Locate the cell with the specified text and output its [x, y] center coordinate. 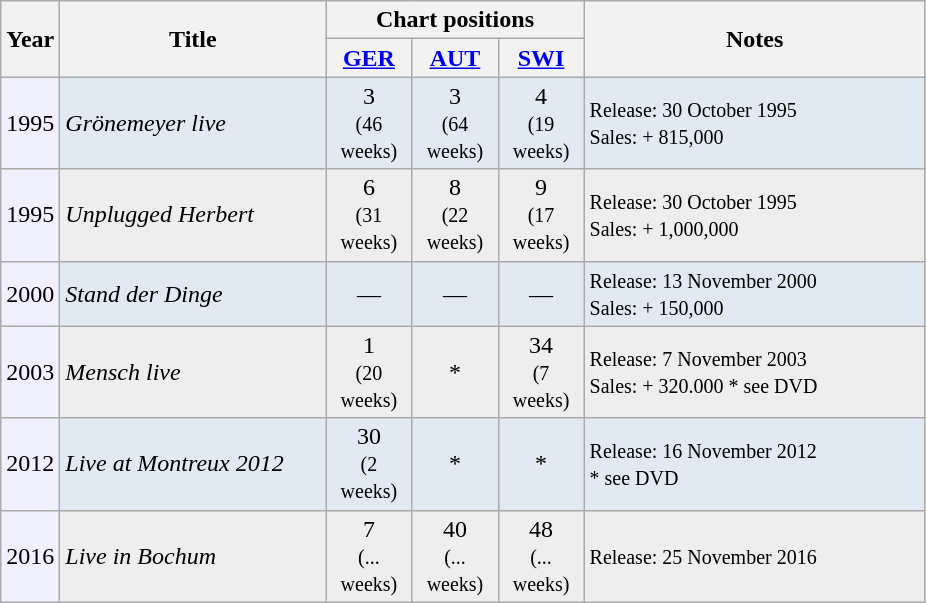
Release: 13 November 2000Sales: + 150,000 [754, 294]
Grönemeyer live [193, 123]
6(31 weeks) [369, 215]
Release: 25 November 2016 [754, 556]
48(... weeks) [541, 556]
2012 [30, 464]
Unplugged Herbert [193, 215]
Live in Bochum [193, 556]
34(7 weeks) [541, 372]
4(19 weeks) [541, 123]
Stand der Dinge [193, 294]
Release: 16 November 2012* see DVD [754, 464]
3(46 weeks) [369, 123]
Live at Montreux 2012 [193, 464]
SWI [541, 58]
7(... weeks) [369, 556]
1(20 weeks) [369, 372]
30(2 weeks) [369, 464]
2016 [30, 556]
3(64 weeks) [455, 123]
Year [30, 39]
Release: 7 November 2003Sales: + 320.000 * see DVD [754, 372]
40(... weeks) [455, 556]
Release: 30 October 1995Sales: + 815,000 [754, 123]
Notes [754, 39]
Chart positions [455, 20]
Release: 30 October 1995Sales: + 1,000,000 [754, 215]
2003 [30, 372]
9(17 weeks) [541, 215]
Mensch live [193, 372]
GER [369, 58]
2000 [30, 294]
Title [193, 39]
AUT [455, 58]
8(22 weeks) [455, 215]
